From the cell containing the given text, extract its center point as (x, y) coordinate. 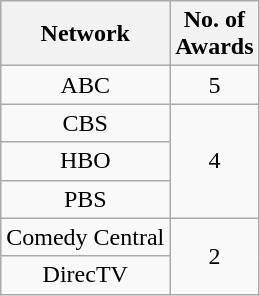
CBS (86, 123)
4 (214, 161)
ABC (86, 85)
DirecTV (86, 275)
Network (86, 34)
2 (214, 256)
PBS (86, 199)
Comedy Central (86, 237)
5 (214, 85)
No. ofAwards (214, 34)
HBO (86, 161)
